From the cell containing the given text, extract its center point as (x, y) coordinate. 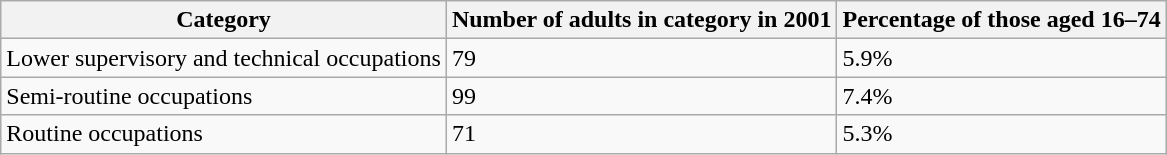
5.3% (1002, 134)
5.9% (1002, 58)
Lower supervisory and technical occupations (224, 58)
Category (224, 20)
Semi-routine occupations (224, 96)
Percentage of those aged 16–74 (1002, 20)
7.4% (1002, 96)
79 (642, 58)
Number of adults in category in 2001 (642, 20)
71 (642, 134)
Routine occupations (224, 134)
99 (642, 96)
